Return the [X, Y] coordinate for the center point of the cell that contains the specified text.  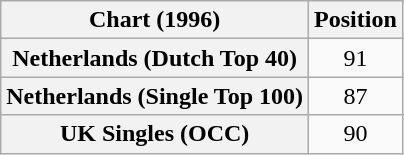
Netherlands (Single Top 100) [155, 96]
UK Singles (OCC) [155, 134]
87 [356, 96]
91 [356, 58]
Position [356, 20]
90 [356, 134]
Netherlands (Dutch Top 40) [155, 58]
Chart (1996) [155, 20]
